Detect which cell encompasses the target text, then output its (X, Y) center coordinate. 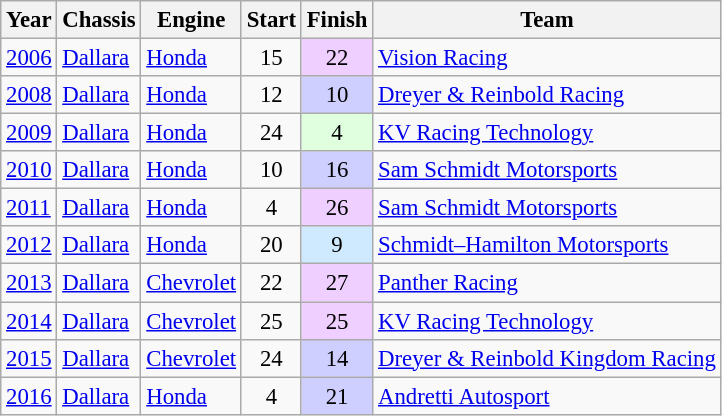
Schmidt–Hamilton Motorsports (547, 245)
21 (336, 396)
2016 (29, 396)
Vision Racing (547, 58)
Engine (191, 20)
9 (336, 245)
Team (547, 20)
2012 (29, 245)
Finish (336, 20)
2014 (29, 321)
Panther Racing (547, 283)
2015 (29, 358)
2008 (29, 95)
Andretti Autosport (547, 396)
Dreyer & Reinbold Racing (547, 95)
Dreyer & Reinbold Kingdom Racing (547, 358)
Start (271, 20)
2010 (29, 170)
26 (336, 208)
2006 (29, 58)
27 (336, 283)
14 (336, 358)
Chassis (99, 20)
15 (271, 58)
20 (271, 245)
16 (336, 170)
2011 (29, 208)
2013 (29, 283)
2009 (29, 133)
Year (29, 20)
12 (271, 95)
